Capture the cell that displays the provided text and extract its [x, y] central coordinate. 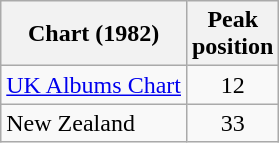
UK Albums Chart [94, 85]
Chart (1982) [94, 34]
33 [232, 123]
New Zealand [94, 123]
12 [232, 85]
Peakposition [232, 34]
